For the text-containing cell, return its midpoint in (X, Y) coordinate format. 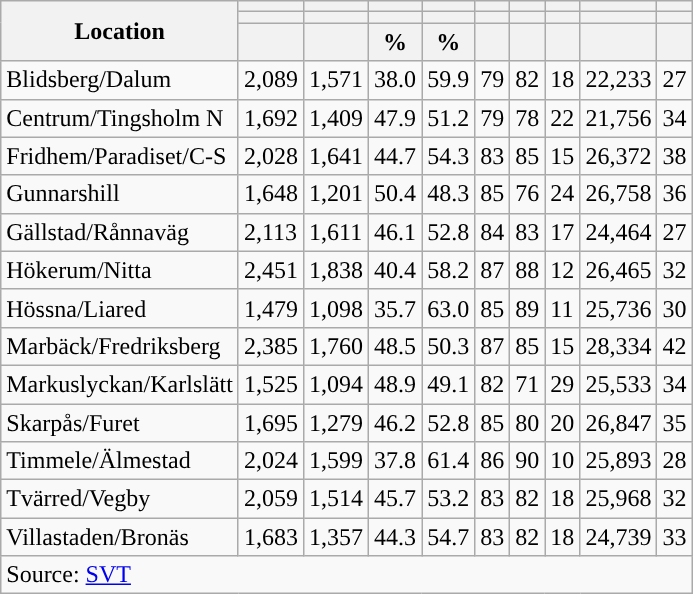
44.7 (396, 156)
88 (528, 270)
Centrum/Tingsholm N (120, 118)
1,201 (336, 194)
26,847 (618, 423)
26,758 (618, 194)
28 (674, 461)
54.7 (448, 537)
2,113 (270, 232)
71 (528, 384)
21,756 (618, 118)
Blidsberg/Dalum (120, 80)
46.1 (396, 232)
1,599 (336, 461)
38 (674, 156)
80 (528, 423)
1,357 (336, 537)
22,233 (618, 80)
26,372 (618, 156)
11 (562, 308)
Gällstad/Rånnaväg (120, 232)
Markuslyckan/Karlslätt (120, 384)
61.4 (448, 461)
1,409 (336, 118)
1,279 (336, 423)
76 (528, 194)
20 (562, 423)
1,611 (336, 232)
22 (562, 118)
78 (528, 118)
59.9 (448, 80)
48.9 (396, 384)
1,838 (336, 270)
28,334 (618, 346)
1,648 (270, 194)
38.0 (396, 80)
26,465 (618, 270)
2,028 (270, 156)
2,451 (270, 270)
Tvärred/Vegby (120, 499)
49.1 (448, 384)
1,098 (336, 308)
25,968 (618, 499)
89 (528, 308)
44.3 (396, 537)
25,893 (618, 461)
42 (674, 346)
29 (562, 384)
1,760 (336, 346)
2,059 (270, 499)
37.8 (396, 461)
24,464 (618, 232)
40.4 (396, 270)
1,692 (270, 118)
86 (492, 461)
Villastaden/Bronäs (120, 537)
24,739 (618, 537)
35.7 (396, 308)
35 (674, 423)
25,736 (618, 308)
Skarpås/Furet (120, 423)
84 (492, 232)
33 (674, 537)
47.9 (396, 118)
36 (674, 194)
17 (562, 232)
1,683 (270, 537)
1,641 (336, 156)
48.5 (396, 346)
Fridhem/Paradiset/C-S (120, 156)
1,094 (336, 384)
1,525 (270, 384)
1,479 (270, 308)
58.2 (448, 270)
1,514 (336, 499)
54.3 (448, 156)
10 (562, 461)
Location (120, 31)
2,024 (270, 461)
1,695 (270, 423)
Timmele/Älmestad (120, 461)
2,385 (270, 346)
25,533 (618, 384)
45.7 (396, 499)
51.2 (448, 118)
50.3 (448, 346)
24 (562, 194)
63.0 (448, 308)
53.2 (448, 499)
12 (562, 270)
2,089 (270, 80)
1,571 (336, 80)
Source: SVT (346, 575)
90 (528, 461)
30 (674, 308)
46.2 (396, 423)
Hökerum/Nitta (120, 270)
Hössna/Liared (120, 308)
48.3 (448, 194)
Gunnarshill (120, 194)
50.4 (396, 194)
Marbäck/Fredriksberg (120, 346)
